Locate the cell with the specified text and output its (x, y) center coordinate. 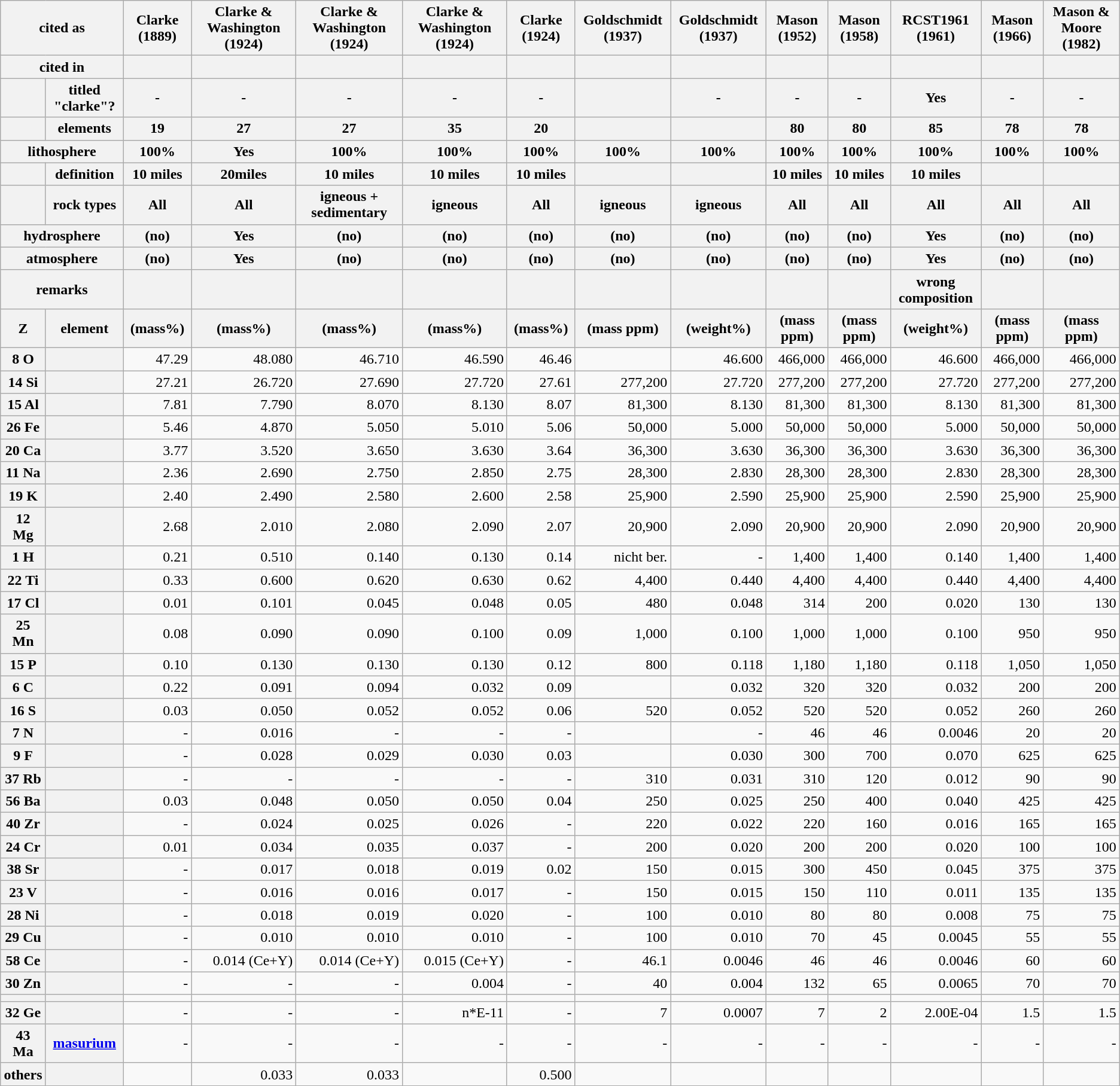
700 (859, 755)
0.070 (936, 755)
2 (859, 1012)
0.012 (936, 778)
0.06 (541, 710)
46.590 (455, 359)
30 Zn (23, 983)
0.33 (157, 580)
35 (455, 129)
27.21 (157, 382)
0.024 (244, 824)
56 Ba (23, 801)
48.080 (244, 359)
Mason (1958) (859, 28)
1 H (23, 557)
remarks (62, 289)
46.710 (349, 359)
lithosphere (62, 151)
22 Ti (23, 580)
120 (859, 778)
3.650 (349, 450)
0.05 (541, 603)
65 (859, 983)
20 Ca (23, 450)
0.08 (157, 634)
0.035 (349, 847)
0.094 (349, 687)
28 Ni (23, 915)
16 S (23, 710)
n*E-11 (455, 1012)
7 N (23, 733)
43 Ma (23, 1043)
17 Cl (23, 603)
40 (623, 983)
Z (23, 328)
480 (623, 603)
5.010 (455, 428)
160 (859, 824)
0.630 (455, 580)
Mason & Moore (1982) (1082, 28)
11 Na (23, 473)
9 F (23, 755)
46.1 (623, 960)
46.46 (541, 359)
7.81 (157, 405)
atmosphere (62, 258)
27.61 (541, 382)
15 Al (23, 405)
wrong composition (936, 289)
0.008 (936, 915)
24 Cr (23, 847)
2.490 (244, 496)
0.029 (349, 755)
2.07 (541, 526)
0.101 (244, 603)
Mason (1952) (798, 28)
8.070 (349, 405)
12 Mg (23, 526)
2.36 (157, 473)
0.62 (541, 580)
rock types (84, 205)
32 Ge (23, 1012)
3.64 (541, 450)
Clarke (1889) (157, 28)
0.091 (244, 687)
0.040 (936, 801)
40 Zr (23, 824)
0.10 (157, 664)
6 C (23, 687)
0.037 (455, 847)
2.58 (541, 496)
85 (936, 129)
2.580 (349, 496)
definition (84, 174)
0.21 (157, 557)
2.00E-04 (936, 1012)
450 (859, 870)
20miles (244, 174)
38 Sr (23, 870)
0.600 (244, 580)
37 Rb (23, 778)
14 Si (23, 382)
igneous + sedimentary (349, 205)
element (84, 328)
0.028 (244, 755)
0.0065 (936, 983)
2.750 (349, 473)
Mason (1966) (1012, 28)
0.12 (541, 664)
0.500 (541, 1074)
47.29 (157, 359)
0.02 (541, 870)
314 (798, 603)
2.080 (349, 526)
2.690 (244, 473)
3.520 (244, 450)
23 V (23, 892)
elements (84, 129)
masurium (84, 1043)
2.40 (157, 496)
7.790 (244, 405)
0.14 (541, 557)
nicht ber. (623, 557)
15 P (23, 664)
0.022 (719, 824)
110 (859, 892)
19 (157, 129)
5.46 (157, 428)
0.031 (719, 778)
4.870 (244, 428)
0.0045 (936, 938)
0.620 (349, 580)
2.600 (455, 496)
0.510 (244, 557)
2.68 (157, 526)
hydrosphere (62, 236)
others (23, 1074)
132 (798, 983)
8.07 (541, 405)
26 Fe (23, 428)
titled "clarke"? (84, 98)
0.04 (541, 801)
29 Cu (23, 938)
0.026 (455, 824)
5.050 (349, 428)
800 (623, 664)
cited in (62, 67)
5.06 (541, 428)
2.010 (244, 526)
8 O (23, 359)
0.0007 (719, 1012)
19 K (23, 496)
2.850 (455, 473)
0.015 (Ce+Y) (455, 960)
0.22 (157, 687)
27.690 (349, 382)
RCST1961 (1961) (936, 28)
25 Mn (23, 634)
0.011 (936, 892)
26.720 (244, 382)
2.75 (541, 473)
45 (859, 938)
cited as (62, 28)
400 (859, 801)
3.77 (157, 450)
Clarke (1924) (541, 28)
0.034 (244, 847)
58 Ce (23, 960)
